Extract the [X, Y] coordinate from the center of the cell holding the provided text.  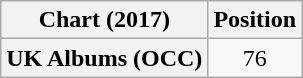
UK Albums (OCC) [104, 58]
Chart (2017) [104, 20]
Position [255, 20]
76 [255, 58]
